Identify which cell holds the provided text, then report its (x, y) central coordinate. 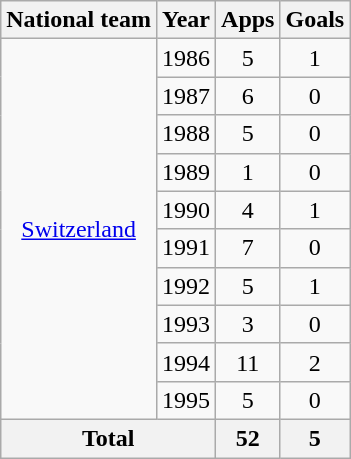
52 (248, 438)
1991 (186, 248)
6 (248, 96)
National team (79, 20)
1993 (186, 324)
4 (248, 210)
1986 (186, 58)
1988 (186, 134)
2 (315, 362)
11 (248, 362)
1995 (186, 400)
Year (186, 20)
1992 (186, 286)
1994 (186, 362)
Switzerland (79, 230)
7 (248, 248)
3 (248, 324)
1990 (186, 210)
1987 (186, 96)
1989 (186, 172)
Goals (315, 20)
Total (108, 438)
Apps (248, 20)
